Return (X, Y) of the center of cell containing provided text 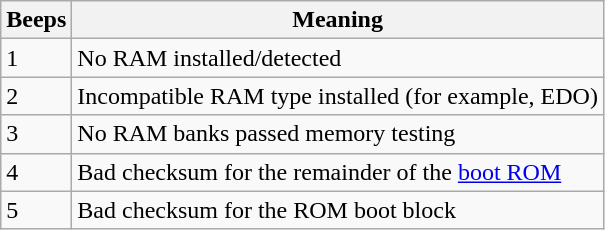
No RAM installed/detected (338, 58)
4 (36, 172)
1 (36, 58)
Bad checksum for the ROM boot block (338, 210)
Incompatible RAM type installed (for example, EDO) (338, 96)
5 (36, 210)
3 (36, 134)
Beeps (36, 20)
Bad checksum for the remainder of the boot ROM (338, 172)
2 (36, 96)
No RAM banks passed memory testing (338, 134)
Meaning (338, 20)
